Identify which cell holds the provided text, then report its [X, Y] central coordinate. 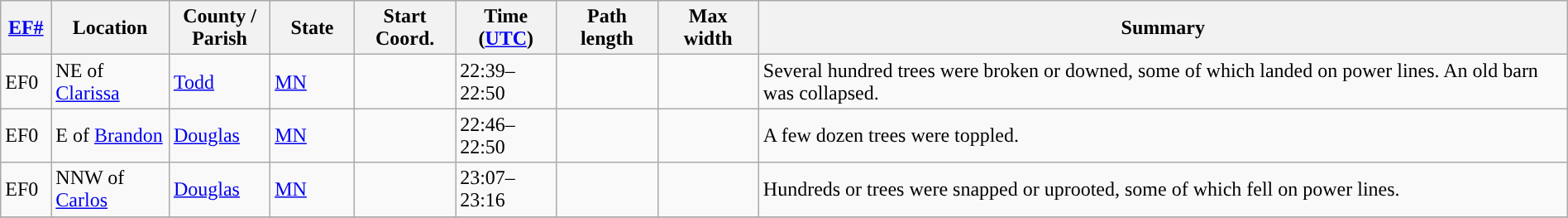
E of Brandon [111, 136]
Summary [1163, 28]
Path length [607, 28]
County / Parish [219, 28]
Hundreds or trees were snapped or uprooted, some of which fell on power lines. [1163, 189]
Location [111, 28]
NNW of Carlos [111, 189]
State [313, 28]
Max width [708, 28]
A few dozen trees were toppled. [1163, 136]
NE of Clarissa [111, 81]
Time (UTC) [506, 28]
Several hundred trees were broken or downed, some of which landed on power lines. An old barn was collapsed. [1163, 81]
22:39–22:50 [506, 81]
Start Coord. [404, 28]
23:07–23:16 [506, 189]
Todd [219, 81]
EF# [26, 28]
22:46–22:50 [506, 136]
